Capture the cell that displays the provided text and extract its (X, Y) central coordinate. 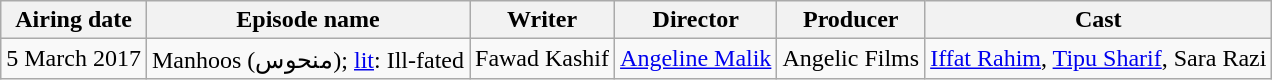
Angelic Films (851, 59)
Cast (1098, 20)
Manhoos (منحوس); lit: Ill-fated (308, 59)
Writer (542, 20)
Iffat Rahim, Tipu Sharif, Sara Razi (1098, 59)
5 March 2017 (74, 59)
Director (696, 20)
Airing date (74, 20)
Producer (851, 20)
Episode name (308, 20)
Fawad Kashif (542, 59)
Angeline Malik (696, 59)
